Scan for the cell matching the given text and deliver its [x, y] coordinate at center. 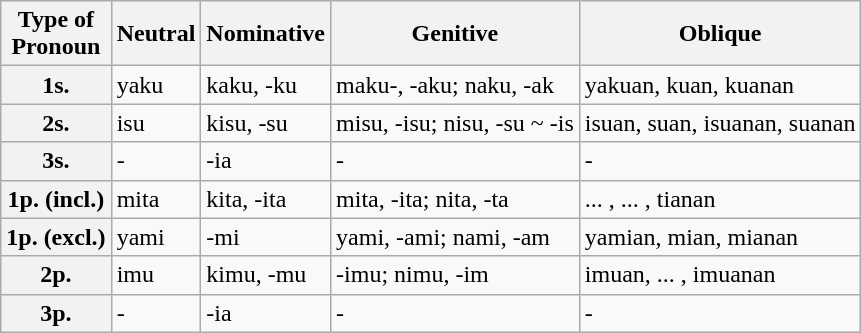
isu [156, 123]
Oblique [720, 34]
kita, -ita [266, 199]
mita [156, 199]
Neutral [156, 34]
yami [156, 237]
misu, -isu; nisu, -su ~ -is [456, 123]
Nominative [266, 34]
1s. [56, 85]
1p. (excl.) [56, 237]
yamian, mian, mianan [720, 237]
Type of Pronoun [56, 34]
... , ... , tianan [720, 199]
mita, -ita; nita, -ta [456, 199]
1p. (incl.) [56, 199]
kisu, -su [266, 123]
imu [156, 275]
kimu, -mu [266, 275]
kaku, -ku [266, 85]
-imu; nimu, -im [456, 275]
2s. [56, 123]
3p. [56, 313]
yami, -ami; nami, -am [456, 237]
3s. [56, 161]
yaku [156, 85]
yakuan, kuan, kuanan [720, 85]
2p. [56, 275]
-mi [266, 237]
maku-, -aku; naku, -ak [456, 85]
Genitive [456, 34]
imuan, ... , imuanan [720, 275]
isuan, suan, isuanan, suanan [720, 123]
